Output the (x, y) coordinate of the center of the cell containing the given text.  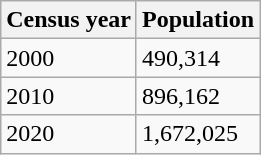
Population (198, 20)
Census year (69, 20)
1,672,025 (198, 134)
2020 (69, 134)
490,314 (198, 58)
896,162 (198, 96)
2000 (69, 58)
2010 (69, 96)
